Search for the cell housing the specified text and yield its [x, y] center coordinate. 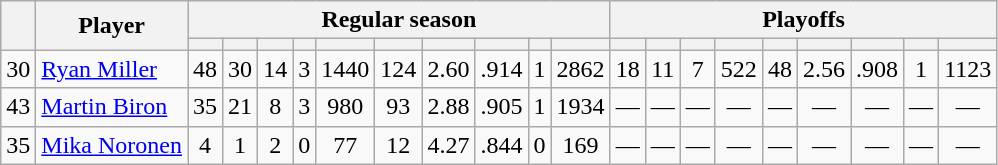
21 [240, 107]
169 [580, 145]
980 [346, 107]
Player [112, 26]
.844 [502, 145]
43 [18, 107]
4.27 [448, 145]
1934 [580, 107]
11 [662, 69]
2.56 [824, 69]
522 [738, 69]
Ryan Miller [112, 69]
.914 [502, 69]
.905 [502, 107]
Martin Biron [112, 107]
93 [398, 107]
124 [398, 69]
4 [206, 145]
1440 [346, 69]
.908 [878, 69]
2862 [580, 69]
2.60 [448, 69]
Playoffs [804, 20]
12 [398, 145]
8 [276, 107]
Mika Noronen [112, 145]
7 [698, 69]
77 [346, 145]
2.88 [448, 107]
14 [276, 69]
2 [276, 145]
1123 [968, 69]
18 [628, 69]
Regular season [400, 20]
